For the text-containing cell, return its midpoint in [X, Y] coordinate format. 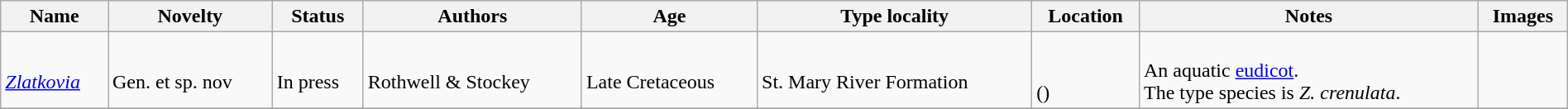
Status [318, 17]
Type locality [895, 17]
Gen. et sp. nov [190, 70]
Name [55, 17]
Zlatkovia [55, 70]
Rothwell & Stockey [472, 70]
In press [318, 70]
Authors [472, 17]
Notes [1308, 17]
() [1086, 70]
Age [669, 17]
Novelty [190, 17]
Location [1086, 17]
Images [1523, 17]
An aquatic eudicot. The type species is Z. crenulata. [1308, 70]
St. Mary River Formation [895, 70]
Late Cretaceous [669, 70]
